For the text-containing cell, return its midpoint in (X, Y) coordinate format. 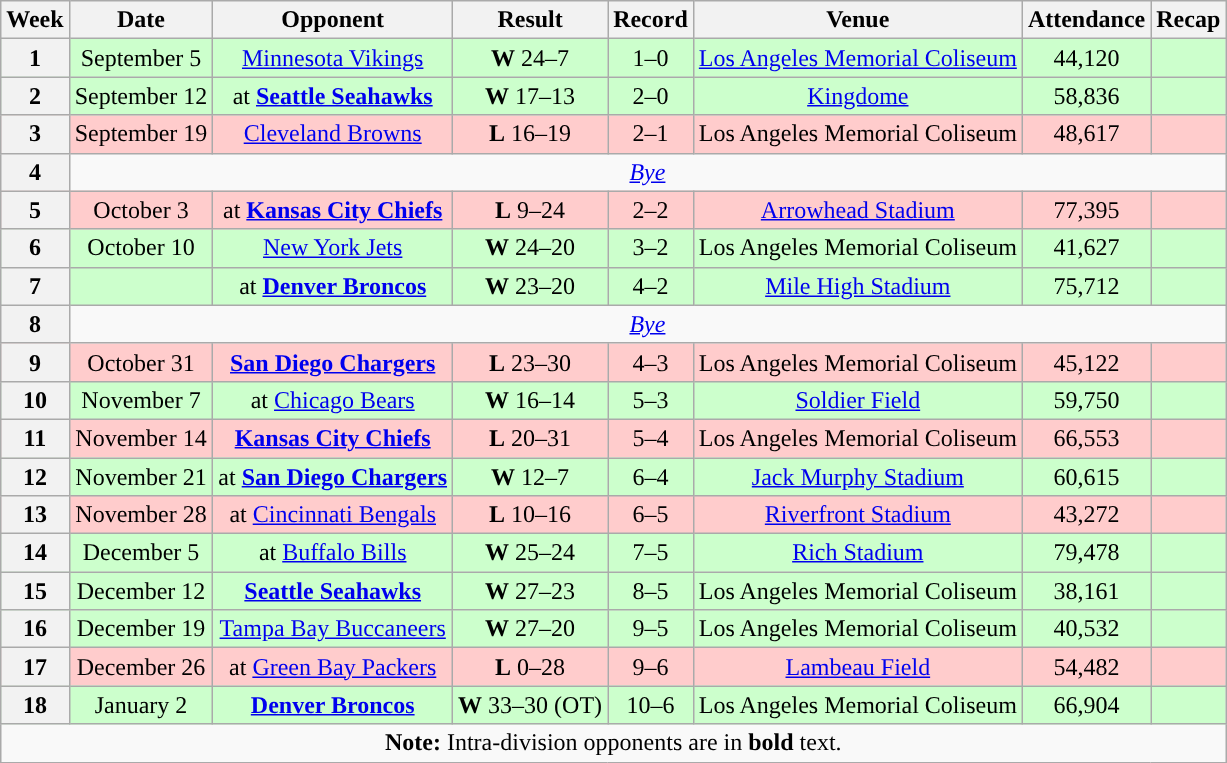
Venue (858, 20)
L 23–30 (530, 362)
Tampa Bay Buccaneers (333, 629)
2–2 (651, 210)
7 (35, 286)
44,120 (1086, 58)
77,395 (1086, 210)
9 (35, 362)
8 (35, 324)
14 (35, 553)
Result (530, 20)
54,482 (1086, 667)
L 16–19 (530, 134)
Recap (1188, 20)
Record (651, 20)
6–4 (651, 477)
66,904 (1086, 705)
5–4 (651, 438)
Seattle Seahawks (333, 591)
4–3 (651, 362)
1 (35, 58)
W 25–24 (530, 553)
W 33–30 (OT) (530, 705)
9–6 (651, 667)
Rich Stadium (858, 553)
43,272 (1086, 515)
L 20–31 (530, 438)
41,627 (1086, 248)
January 2 (141, 705)
40,532 (1086, 629)
L 10–16 (530, 515)
4 (35, 172)
Kansas City Chiefs (333, 438)
Denver Broncos (333, 705)
October 3 (141, 210)
2 (35, 96)
58,836 (1086, 96)
L 0–28 (530, 667)
New York Jets (333, 248)
45,122 (1086, 362)
W 16–14 (530, 400)
11 (35, 438)
Date (141, 20)
at Chicago Bears (333, 400)
Attendance (1086, 20)
Riverfront Stadium (858, 515)
Note: Intra-division opponents are in bold text. (614, 743)
3–2 (651, 248)
November 7 (141, 400)
at Kansas City Chiefs (333, 210)
10 (35, 400)
November 14 (141, 438)
at Seattle Seahawks (333, 96)
15 (35, 591)
December 26 (141, 667)
Lambeau Field (858, 667)
Mile High Stadium (858, 286)
San Diego Chargers (333, 362)
75,712 (1086, 286)
10–6 (651, 705)
W 27–20 (530, 629)
5 (35, 210)
59,750 (1086, 400)
October 31 (141, 362)
Minnesota Vikings (333, 58)
38,161 (1086, 591)
September 12 (141, 96)
2–0 (651, 96)
17 (35, 667)
September 19 (141, 134)
at Buffalo Bills (333, 553)
Kingdome (858, 96)
7–5 (651, 553)
3 (35, 134)
December 12 (141, 591)
October 10 (141, 248)
November 28 (141, 515)
18 (35, 705)
9–5 (651, 629)
48,617 (1086, 134)
at Green Bay Packers (333, 667)
at San Diego Chargers (333, 477)
66,553 (1086, 438)
Soldier Field (858, 400)
Cleveland Browns (333, 134)
at Denver Broncos (333, 286)
W 24–7 (530, 58)
December 5 (141, 553)
Opponent (333, 20)
December 19 (141, 629)
W 17–13 (530, 96)
September 5 (141, 58)
Week (35, 20)
79,478 (1086, 553)
6–5 (651, 515)
W 12–7 (530, 477)
5–3 (651, 400)
at Cincinnati Bengals (333, 515)
Jack Murphy Stadium (858, 477)
4–2 (651, 286)
2–1 (651, 134)
1–0 (651, 58)
Arrowhead Stadium (858, 210)
W 27–23 (530, 591)
60,615 (1086, 477)
L 9–24 (530, 210)
6 (35, 248)
W 23–20 (530, 286)
16 (35, 629)
12 (35, 477)
November 21 (141, 477)
W 24–20 (530, 248)
8–5 (651, 591)
13 (35, 515)
